Detect which cell encompasses the target text, then output its [X, Y] center coordinate. 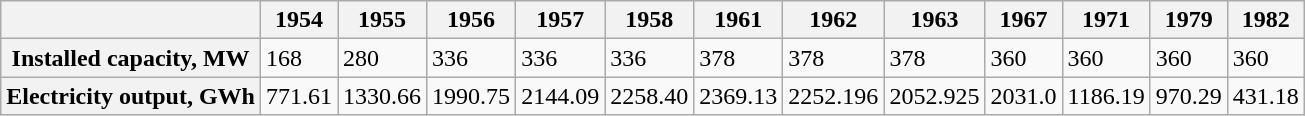
2144.09 [560, 96]
1330.66 [382, 96]
970.29 [1188, 96]
1961 [738, 20]
1967 [1024, 20]
1971 [1106, 20]
280 [382, 58]
771.61 [298, 96]
1956 [472, 20]
431.18 [1266, 96]
1962 [834, 20]
Electricity output, GWh [131, 96]
2258.40 [650, 96]
1982 [1266, 20]
2031.0 [1024, 96]
168 [298, 58]
2052.925 [934, 96]
1954 [298, 20]
2369.13 [738, 96]
1955 [382, 20]
1963 [934, 20]
1186.19 [1106, 96]
Installed capacity, MW [131, 58]
2252.196 [834, 96]
1957 [560, 20]
1990.75 [472, 96]
1979 [1188, 20]
1958 [650, 20]
